Pinpoint the cell where the given text exists, returning its [X, Y] midpoint coordinate. 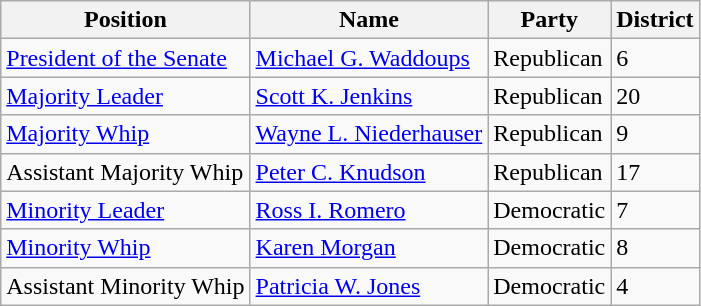
Position [126, 20]
Ross I. Romero [369, 210]
Majority Whip [126, 134]
Karen Morgan [369, 248]
Patricia W. Jones [369, 286]
Name [369, 20]
Wayne L. Niederhauser [369, 134]
Majority Leader [126, 96]
9 [655, 134]
Michael G. Waddoups [369, 58]
Minority Leader [126, 210]
Assistant Minority Whip [126, 286]
President of the Senate [126, 58]
Scott K. Jenkins [369, 96]
Peter C. Knudson [369, 172]
7 [655, 210]
Party [550, 20]
Minority Whip [126, 248]
17 [655, 172]
Assistant Majority Whip [126, 172]
4 [655, 286]
6 [655, 58]
8 [655, 248]
20 [655, 96]
District [655, 20]
